Detect which cell encompasses the target text, then output its (X, Y) center coordinate. 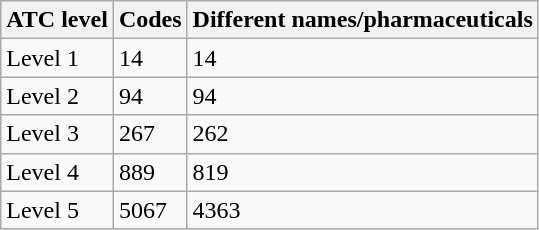
Level 5 (58, 210)
819 (362, 172)
ATC level (58, 20)
Level 4 (58, 172)
Level 2 (58, 96)
4363 (362, 210)
Level 3 (58, 134)
Codes (150, 20)
267 (150, 134)
262 (362, 134)
5067 (150, 210)
Different names/pharmaceuticals (362, 20)
889 (150, 172)
Level 1 (58, 58)
